Detect which cell encompasses the target text, then output its (X, Y) center coordinate. 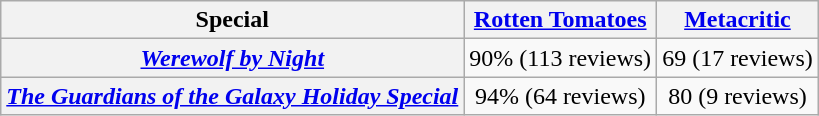
69 (17 reviews) (738, 58)
90% (113 reviews) (560, 58)
The Guardians of the Galaxy Holiday Special (232, 96)
Special (232, 20)
94% (64 reviews) (560, 96)
Werewolf by Night (232, 58)
Metacritic (738, 20)
80 (9 reviews) (738, 96)
Rotten Tomatoes (560, 20)
